Provide the (x, y) coordinate of the cell's center where the given text is located.  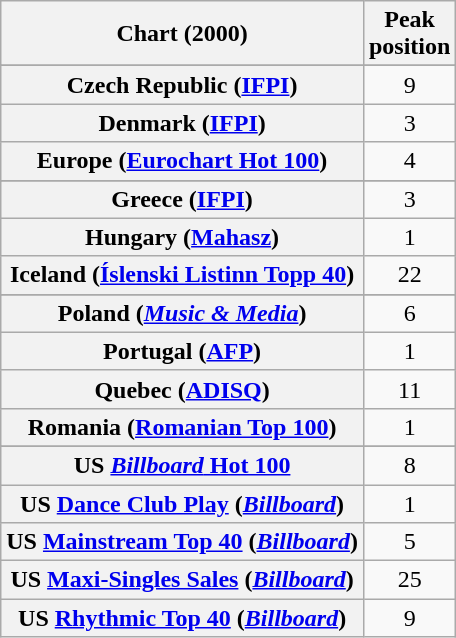
Europe (Eurochart Hot 100) (182, 161)
Quebec (ADISQ) (182, 389)
US Mainstream Top 40 (Billboard) (182, 542)
11 (409, 389)
US Dance Club Play (Billboard) (182, 503)
US Rhythmic Top 40 (Billboard) (182, 618)
22 (409, 275)
25 (409, 580)
Czech Republic (IFPI) (182, 85)
US Maxi-Singles Sales (Billboard) (182, 580)
Romania (Romanian Top 100) (182, 427)
Portugal (AFP) (182, 351)
6 (409, 313)
US Billboard Hot 100 (182, 465)
4 (409, 161)
Iceland (Íslenski Listinn Topp 40) (182, 275)
Poland (Music & Media) (182, 313)
8 (409, 465)
Hungary (Mahasz) (182, 237)
Peakposition (409, 34)
Chart (2000) (182, 34)
Greece (IFPI) (182, 199)
5 (409, 542)
Denmark (IFPI) (182, 123)
